Search for the cell housing the specified text and yield its (X, Y) center coordinate. 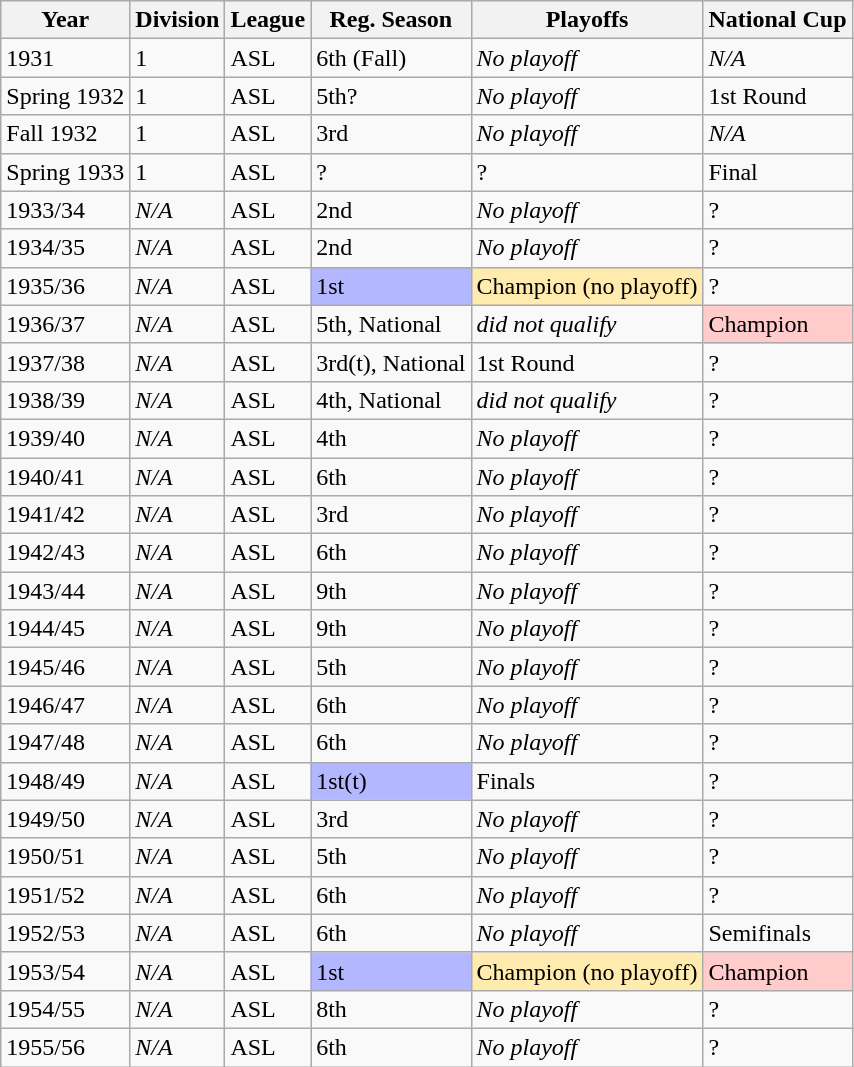
1939/40 (66, 438)
Playoffs (587, 20)
1st(t) (391, 781)
Final (778, 172)
1940/41 (66, 477)
Reg. Season (391, 20)
6th (Fall) (391, 58)
1935/36 (66, 286)
1953/54 (66, 971)
1949/50 (66, 819)
Division (178, 20)
Semifinals (778, 933)
1944/45 (66, 629)
1934/35 (66, 248)
1952/53 (66, 933)
Spring 1933 (66, 172)
Spring 1932 (66, 96)
1945/46 (66, 667)
League (268, 20)
1942/43 (66, 553)
5th? (391, 96)
1933/34 (66, 210)
1946/47 (66, 705)
Fall 1932 (66, 134)
1950/51 (66, 857)
8th (391, 1009)
1954/55 (66, 1009)
1937/38 (66, 362)
Year (66, 20)
1951/52 (66, 895)
Finals (587, 781)
1938/39 (66, 400)
National Cup (778, 20)
4th (391, 438)
1955/56 (66, 1047)
3rd(t), National (391, 362)
1947/48 (66, 743)
1943/44 (66, 591)
5th, National (391, 324)
1936/37 (66, 324)
1948/49 (66, 781)
1931 (66, 58)
4th, National (391, 400)
1941/42 (66, 515)
